Locate the cell with the specified text and output its (X, Y) center coordinate. 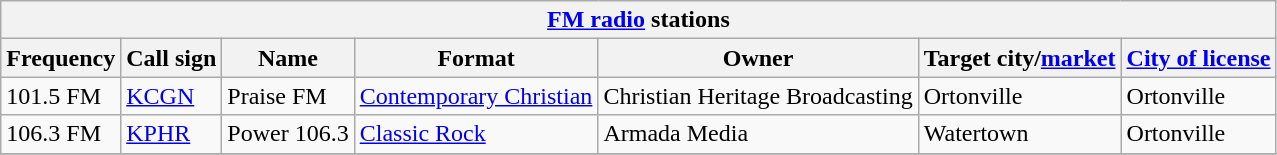
City of license (1198, 58)
Classic Rock (476, 134)
Frequency (61, 58)
Name (288, 58)
Contemporary Christian (476, 96)
FM radio stations (638, 20)
Watertown (1020, 134)
Call sign (172, 58)
KCGN (172, 96)
Owner (758, 58)
106.3 FM (61, 134)
KPHR (172, 134)
Christian Heritage Broadcasting (758, 96)
101.5 FM (61, 96)
Armada Media (758, 134)
Praise FM (288, 96)
Target city/market (1020, 58)
Format (476, 58)
Power 106.3 (288, 134)
